Find where the given text appears and provide that cell's center as (x, y) coordinate. 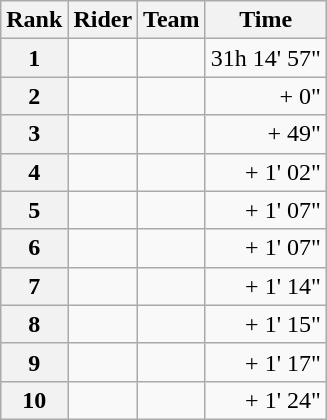
4 (34, 172)
+ 49" (266, 134)
Rank (34, 20)
5 (34, 210)
Time (266, 20)
Team (172, 20)
3 (34, 134)
31h 14' 57" (266, 58)
+ 1' 15" (266, 324)
7 (34, 286)
+ 1' 02" (266, 172)
+ 0" (266, 96)
+ 1' 14" (266, 286)
+ 1' 24" (266, 400)
10 (34, 400)
+ 1' 17" (266, 362)
8 (34, 324)
6 (34, 248)
9 (34, 362)
2 (34, 96)
1 (34, 58)
Rider (103, 20)
